Provide the (x, y) coordinate of the cell's center where the given text is located.  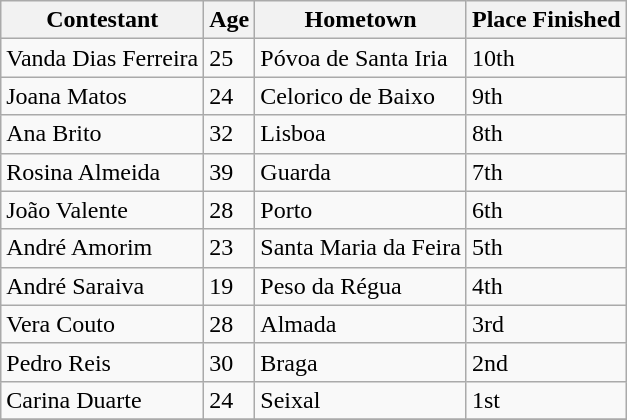
Peso da Régua (361, 286)
1st (546, 400)
Almada (361, 324)
João Valente (102, 210)
6th (546, 210)
Carina Duarte (102, 400)
32 (230, 134)
25 (230, 58)
Porto (361, 210)
André Amorim (102, 248)
Place Finished (546, 20)
9th (546, 96)
Braga (361, 362)
5th (546, 248)
Hometown (361, 20)
23 (230, 248)
19 (230, 286)
André Saraiva (102, 286)
Seixal (361, 400)
Vanda Dias Ferreira (102, 58)
10th (546, 58)
30 (230, 362)
7th (546, 172)
Age (230, 20)
Santa Maria da Feira (361, 248)
Lisboa (361, 134)
Rosina Almeida (102, 172)
4th (546, 286)
8th (546, 134)
3rd (546, 324)
Celorico de Baixo (361, 96)
Ana Brito (102, 134)
2nd (546, 362)
39 (230, 172)
Contestant (102, 20)
Pedro Reis (102, 362)
Vera Couto (102, 324)
Joana Matos (102, 96)
Guarda (361, 172)
Póvoa de Santa Iria (361, 58)
